Provide the [X, Y] coordinate of the cell's center where the given text is located.  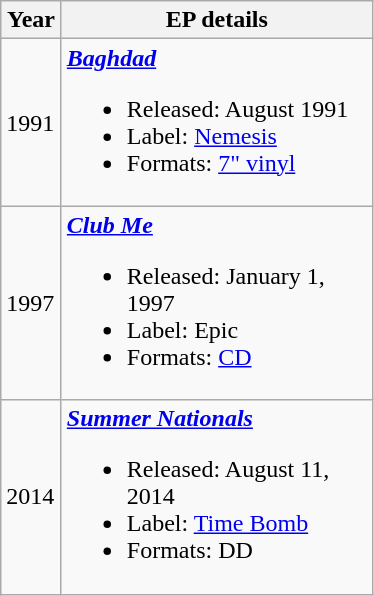
EP details [216, 20]
1991 [32, 122]
Year [32, 20]
BaghdadReleased: August 1991Label: NemesisFormats: 7" vinyl [216, 122]
2014 [32, 497]
Summer NationalsReleased: August 11, 2014Label: Time BombFormats: DD [216, 497]
1997 [32, 303]
Club MeReleased: January 1, 1997Label: EpicFormats: CD [216, 303]
